Output the (X, Y) coordinate of the center of the cell containing the given text.  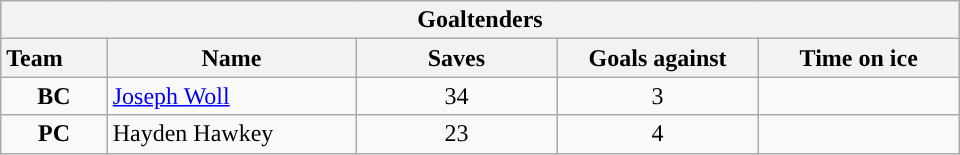
23 (456, 134)
Goaltenders (480, 20)
Name (232, 58)
PC (54, 134)
4 (658, 134)
BC (54, 96)
Joseph Woll (232, 96)
Team (54, 58)
3 (658, 96)
Hayden Hawkey (232, 134)
Goals against (658, 58)
34 (456, 96)
Time on ice (858, 58)
Saves (456, 58)
